Output the (x, y) coordinate of the center of the cell containing the given text.  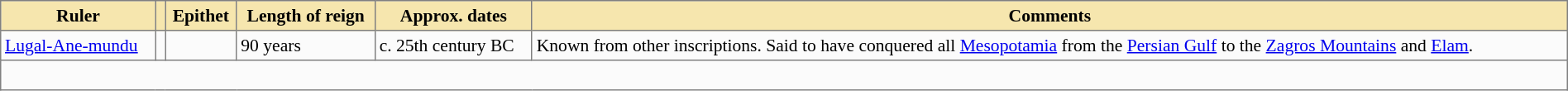
90 years (306, 45)
Known from other inscriptions. Said to have conquered all Mesopotamia from the Persian Gulf to the Zagros Mountains and Elam. (1049, 45)
Approx. dates (453, 16)
Length of reign (306, 16)
c. 25th century BC (453, 45)
Lugal-Ane-mundu (78, 45)
Comments (1049, 16)
Epithet (201, 16)
Ruler (78, 16)
